Identify which cell holds the provided text, then report its (x, y) central coordinate. 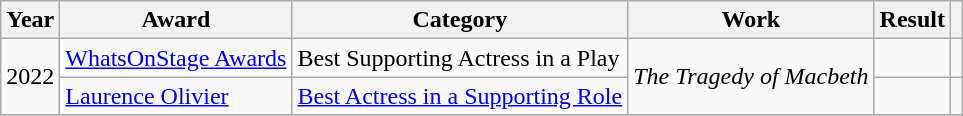
WhatsOnStage Awards (176, 58)
Result (912, 20)
Best Supporting Actress in a Play (460, 58)
Best Actress in a Supporting Role (460, 96)
Laurence Olivier (176, 96)
Year (30, 20)
Work (751, 20)
The Tragedy of Macbeth (751, 77)
2022 (30, 77)
Award (176, 20)
Category (460, 20)
